Find where the given text appears and provide that cell's center as (X, Y) coordinate. 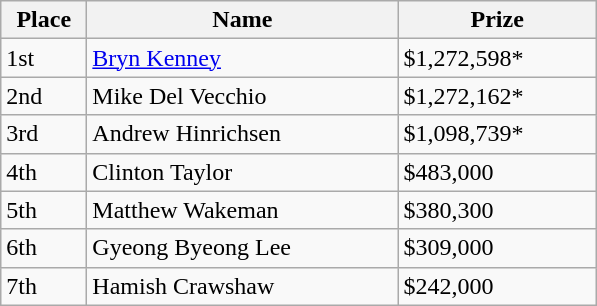
$483,000 (498, 172)
Hamish Crawshaw (242, 286)
Clinton Taylor (242, 172)
$1,272,162* (498, 96)
Place (44, 20)
Prize (498, 20)
1st (44, 58)
Andrew Hinrichsen (242, 134)
3rd (44, 134)
Mike Del Vecchio (242, 96)
$242,000 (498, 286)
Bryn Kenney (242, 58)
$1,272,598* (498, 58)
4th (44, 172)
2nd (44, 96)
5th (44, 210)
$309,000 (498, 248)
$380,300 (498, 210)
$1,098,739* (498, 134)
Gyeong Byeong Lee (242, 248)
Matthew Wakeman (242, 210)
7th (44, 286)
6th (44, 248)
Name (242, 20)
